Return the [X, Y] coordinate for the center point of the cell that contains the specified text.  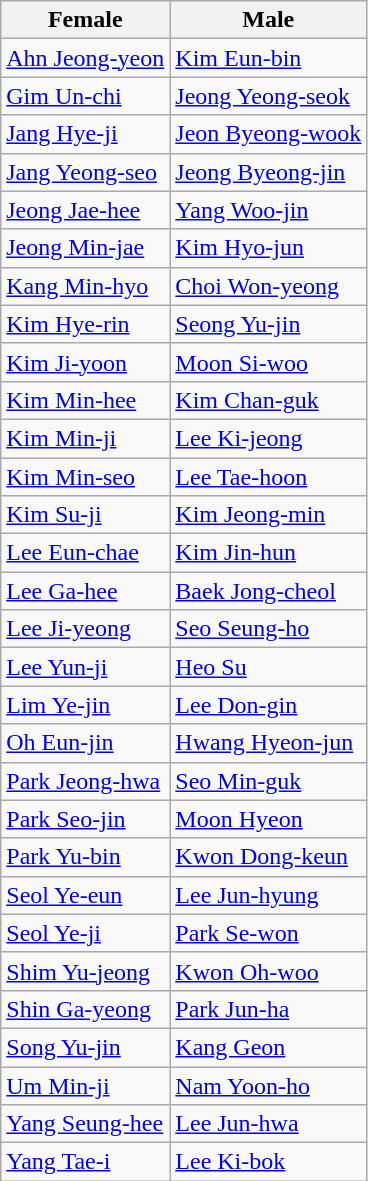
Jeong Min-jae [86, 248]
Moon Hyeon [268, 819]
Seo Seung-ho [268, 629]
Jeong Yeong-seok [268, 96]
Jeong Jae-hee [86, 210]
Baek Jong-cheol [268, 591]
Male [268, 20]
Lee Don-gin [268, 705]
Shin Ga-yeong [86, 1009]
Kim Min-hee [86, 400]
Lee Ga-hee [86, 591]
Kim Jeong-min [268, 515]
Lee Ji-yeong [86, 629]
Oh Eun-jin [86, 743]
Female [86, 20]
Heo Su [268, 667]
Hwang Hyeon-jun [268, 743]
Um Min-ji [86, 1085]
Park Se-won [268, 933]
Kang Geon [268, 1047]
Kim Min-ji [86, 438]
Kwon Oh-woo [268, 971]
Seong Yu-jin [268, 324]
Kim Hyo-jun [268, 248]
Lim Ye-jin [86, 705]
Kim Jin-hun [268, 553]
Park Jeong-hwa [86, 781]
Kim Su-ji [86, 515]
Lee Tae-hoon [268, 477]
Kwon Dong-keun [268, 857]
Seol Ye-eun [86, 895]
Yang Tae-i [86, 1162]
Lee Jun-hwa [268, 1124]
Kim Min-seo [86, 477]
Jeon Byeong-wook [268, 134]
Kang Min-hyo [86, 286]
Seo Min-guk [268, 781]
Gim Un-chi [86, 96]
Jeong Byeong-jin [268, 172]
Park Yu-bin [86, 857]
Choi Won-yeong [268, 286]
Lee Ki-jeong [268, 438]
Lee Eun-chae [86, 553]
Nam Yoon-ho [268, 1085]
Jang Hye-ji [86, 134]
Ahn Jeong-yeon [86, 58]
Shim Yu-jeong [86, 971]
Lee Jun-hyung [268, 895]
Yang Woo-jin [268, 210]
Park Seo-jin [86, 819]
Kim Ji-yoon [86, 362]
Song Yu-jin [86, 1047]
Kim Chan-guk [268, 400]
Yang Seung-hee [86, 1124]
Lee Yun-ji [86, 667]
Moon Si-woo [268, 362]
Kim Eun-bin [268, 58]
Jang Yeong-seo [86, 172]
Seol Ye-ji [86, 933]
Lee Ki-bok [268, 1162]
Kim Hye-rin [86, 324]
Park Jun-ha [268, 1009]
